Return the (X, Y) coordinate for the center point of the cell that contains the specified text.  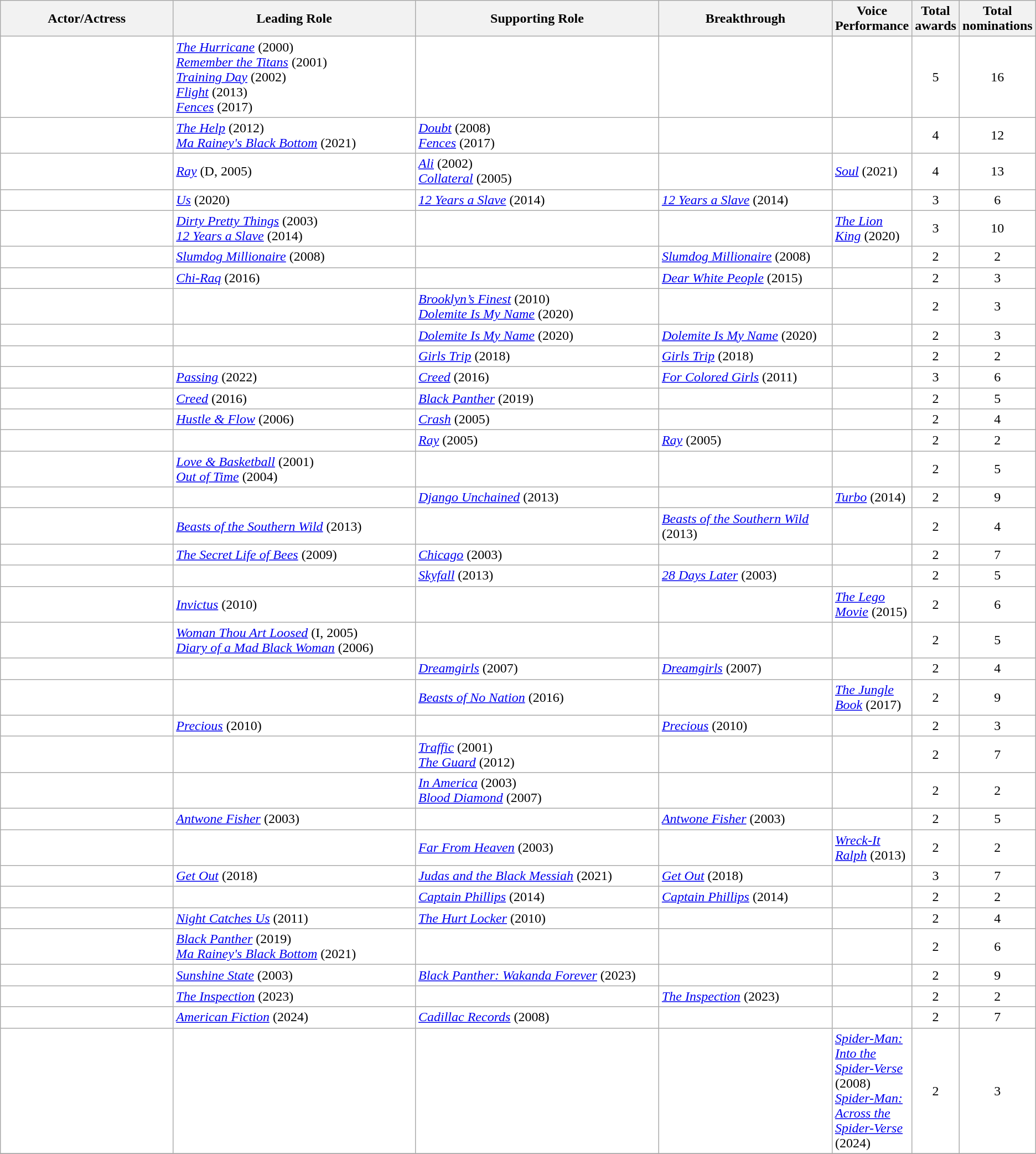
Wreck-It Ralph (2013) (872, 847)
The Secret Life of Bees (2009) (294, 555)
Chi-Raq (2016) (294, 278)
10 (997, 228)
Sunshine State (2003) (294, 975)
American Fiction (2024) (294, 1017)
Us (2020) (294, 200)
Invictus (2010) (294, 604)
Brooklyn’s Finest (2010) Dolemite Is My Name (2020) (537, 307)
Far From Heaven (2003) (537, 847)
Woman Thou Art Loosed (I, 2005) Diary of a Mad Black Woman (2006) (294, 640)
Black Panther: Wakanda Forever (2023) (537, 975)
Cadillac Records (2008) (537, 1017)
12 (997, 135)
28 Days Later (2003) (745, 576)
Skyfall (2013) (537, 576)
Crash (2005) (537, 420)
13 (997, 172)
Passing (2022) (294, 377)
Actor/Actress (87, 19)
Dirty Pretty Things (2003) 12 Years a Slave (2014) (294, 228)
Spider-Man: Into the Spider-Verse (2008) Spider-Man: Across the Spider-Verse (2024) (872, 1090)
For Colored Girls (2011) (745, 377)
Turbo (2014) (872, 498)
The Jungle Book (2017) (872, 697)
Love & Basketball (2001) Out of Time (2004) (294, 469)
Total nominations (997, 19)
Black Panther (2019)Ma Rainey's Black Bottom (2021) (294, 946)
Ali (2002) Collateral (2005) (537, 172)
The Lego Movie (2015) (872, 604)
In America (2003) Blood Diamond (2007) (537, 790)
Doubt (2008)Fences (2017) (537, 135)
Chicago (2003) (537, 555)
The Hurricane (2000) Remember the Titans (2001) Training Day (2002) Flight (2013) Fences (2017) (294, 77)
16 (997, 77)
Leading Role (294, 19)
Black Panther (2019) (537, 398)
Dear White People (2015) (745, 278)
Traffic (2001) The Guard (2012) (537, 754)
The Help (2012)Ma Rainey's Black Bottom (2021) (294, 135)
Night Catches Us (2011) (294, 918)
Beasts of No Nation (2016) (537, 697)
Django Unchained (2013) (537, 498)
Hustle & Flow (2006) (294, 420)
Soul (2021) (872, 172)
The Lion King (2020) (872, 228)
Breakthrough (745, 19)
Supporting Role (537, 19)
Judas and the Black Messiah (2021) (537, 876)
The Hurt Locker (2010) (537, 918)
Total awards (936, 19)
Voice Performance (872, 19)
Ray (D, 2005) (294, 172)
